Find where the given text appears and provide that cell's center as [x, y] coordinate. 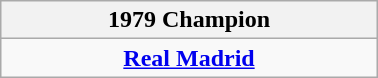
Real Madrid [189, 58]
1979 Champion [189, 20]
